Provide the [x, y] coordinate of the cell's center where the given text is located.  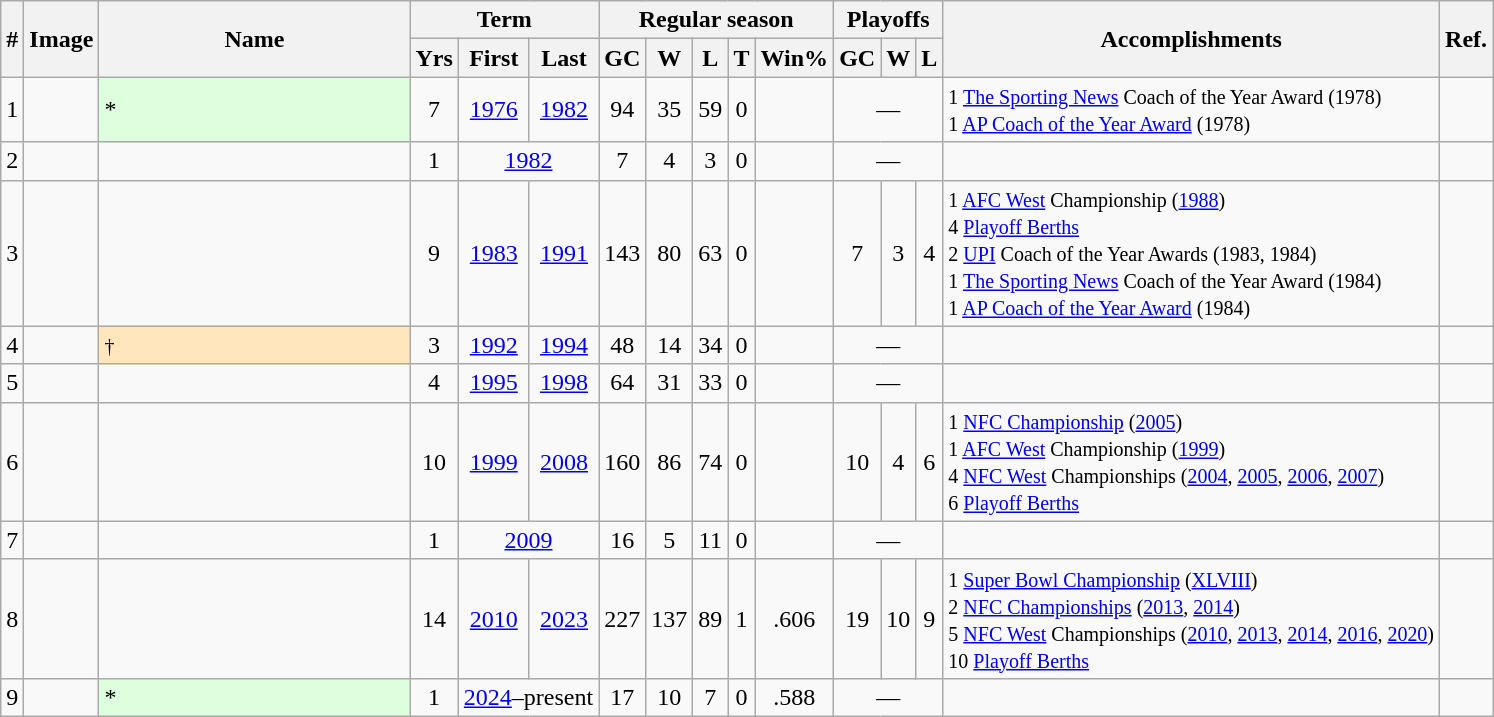
89 [710, 618]
48 [622, 345]
2008 [564, 462]
94 [622, 110]
86 [670, 462]
160 [622, 462]
Regular season [716, 20]
1983 [494, 253]
31 [670, 383]
34 [710, 345]
1998 [564, 383]
8 [12, 618]
1994 [564, 345]
Ref. [1466, 39]
16 [622, 540]
First [494, 58]
Yrs [434, 58]
2023 [564, 618]
1992 [494, 345]
143 [622, 253]
63 [710, 253]
74 [710, 462]
1991 [564, 253]
Accomplishments [1192, 39]
2 [12, 161]
1 Super Bowl Championship (XLVIII) 2 NFC Championships (2013, 2014)5 NFC West Championships (2010, 2013, 2014, 2016, 2020)10 Playoff Berths [1192, 618]
2010 [494, 618]
137 [670, 618]
35 [670, 110]
64 [622, 383]
.606 [794, 618]
Last [564, 58]
227 [622, 618]
Image [62, 39]
11 [710, 540]
80 [670, 253]
.588 [794, 697]
# [12, 39]
1 NFC Championship (2005)1 AFC West Championship (1999)4 NFC West Championships (2004, 2005, 2006, 2007)6 Playoff Berths [1192, 462]
† [254, 345]
59 [710, 110]
17 [622, 697]
Win% [794, 58]
1976 [494, 110]
Name [254, 39]
Playoffs [888, 20]
Term [504, 20]
1 The Sporting News Coach of the Year Award (1978)1 AP Coach of the Year Award (1978) [1192, 110]
19 [858, 618]
1999 [494, 462]
2024–present [528, 697]
T [742, 58]
33 [710, 383]
1995 [494, 383]
2009 [528, 540]
